Return [x, y] of the center of cell containing provided text 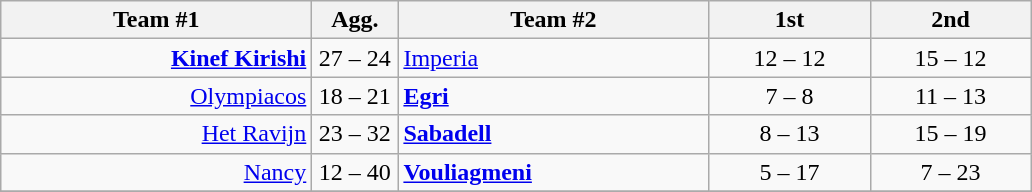
7 – 8 [790, 96]
Het Ravijn [156, 134]
Nancy [156, 172]
Egri [554, 96]
Team #1 [156, 20]
Kinef Kirishi [156, 58]
23 – 32 [355, 134]
8 – 13 [790, 134]
5 – 17 [790, 172]
1st [790, 20]
Agg. [355, 20]
27 – 24 [355, 58]
15 – 12 [950, 58]
18 – 21 [355, 96]
15 – 19 [950, 134]
Olympiacos [156, 96]
Imperia [554, 58]
Vouliagmeni [554, 172]
12 – 40 [355, 172]
2nd [950, 20]
Team #2 [554, 20]
7 – 23 [950, 172]
11 – 13 [950, 96]
12 – 12 [790, 58]
Sabadell [554, 134]
